Capture the cell that displays the provided text and extract its [x, y] central coordinate. 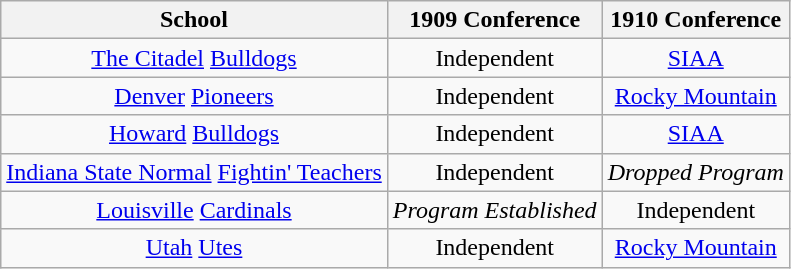
The Citadel Bulldogs [194, 58]
School [194, 20]
Indiana State Normal Fightin' Teachers [194, 172]
Howard Bulldogs [194, 134]
1910 Conference [696, 20]
Program Established [494, 210]
1909 Conference [494, 20]
Utah Utes [194, 248]
Denver Pioneers [194, 96]
Louisville Cardinals [194, 210]
Dropped Program [696, 172]
